From the cell containing the given text, extract its center point as [x, y] coordinate. 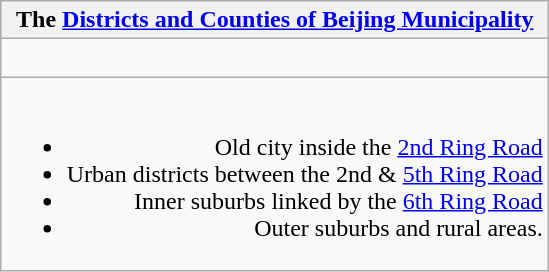
The Districts and Counties of Beijing Municipality [274, 20]
